Search for the cell housing the specified text and yield its (X, Y) center coordinate. 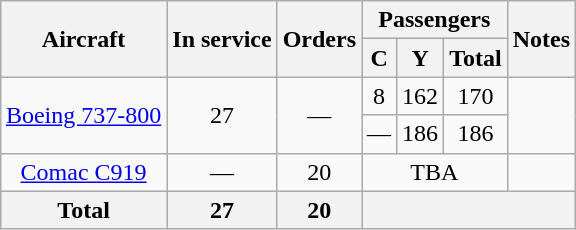
Orders (319, 39)
Aircraft (83, 39)
Boeing 737-800 (83, 115)
162 (420, 96)
8 (380, 96)
Notes (541, 39)
170 (476, 96)
Passengers (435, 20)
Comac C919 (83, 172)
In service (222, 39)
C (380, 58)
Y (420, 58)
TBA (435, 172)
